Scan for the cell matching the given text and deliver its [x, y] coordinate at center. 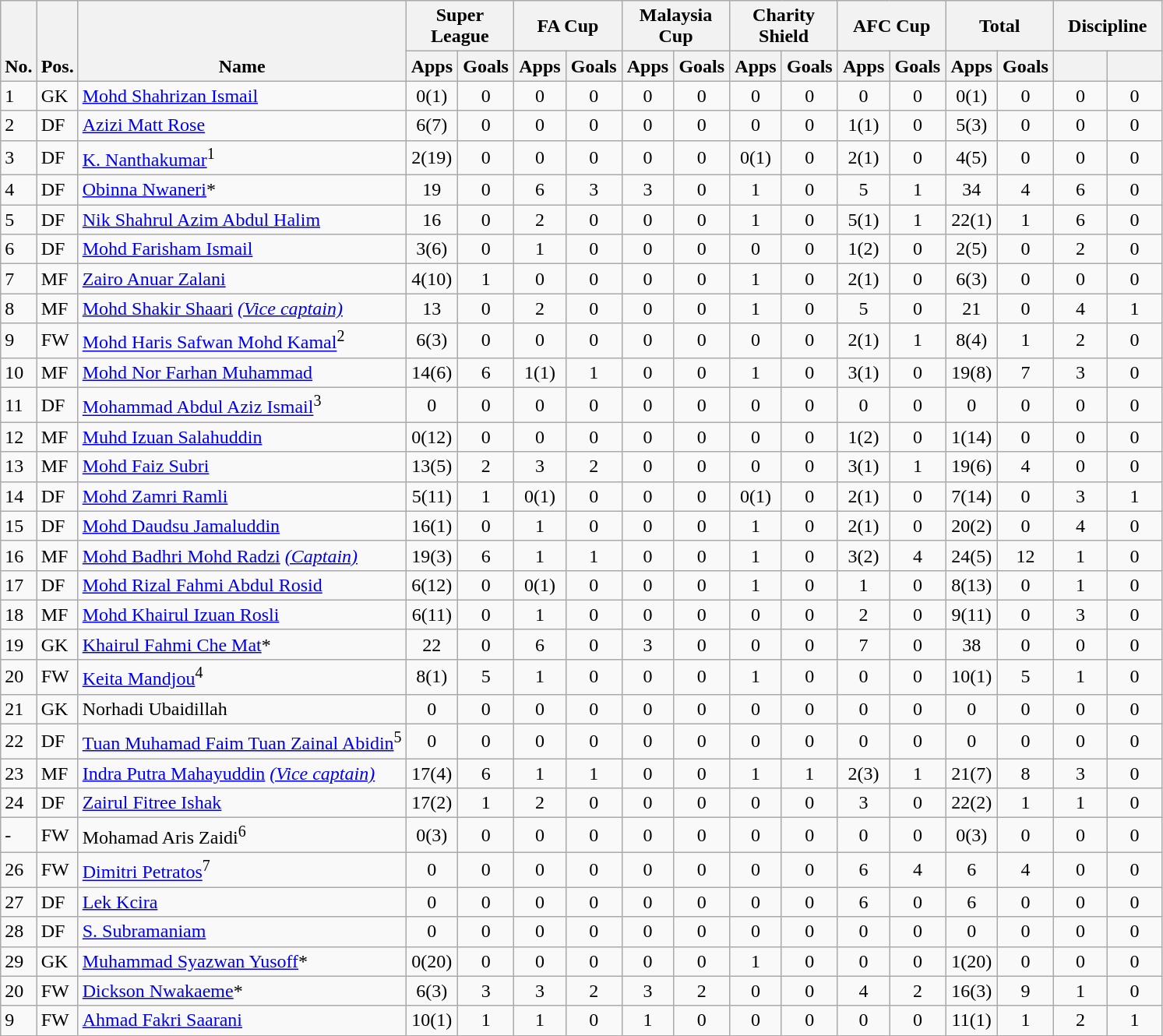
5(1) [863, 220]
19(6) [972, 467]
AFC Cup [891, 26]
Pos. [58, 41]
26 [19, 869]
Mohd Farisham Ismail [241, 249]
Dimitri Petratos7 [241, 869]
5(3) [972, 125]
Zairul Fitree Ishak [241, 803]
16(3) [972, 991]
Tuan Muhamad Faim Tuan Zainal Abidin5 [241, 742]
S. Subramaniam [241, 932]
21(7) [972, 773]
Nik Shahrul Azim Abdul Halim [241, 220]
8(1) [432, 678]
Mohd Rizal Fahmi Abdul Rosid [241, 585]
19(8) [972, 372]
17 [19, 585]
18 [19, 615]
Norhadi Ubaidillah [241, 709]
15 [19, 526]
23 [19, 773]
8(13) [972, 585]
1(20) [972, 961]
Malaysia Cup [676, 26]
14(6) [432, 372]
22(1) [972, 220]
Lek Kcira [241, 902]
24 [19, 803]
2(3) [863, 773]
17(2) [432, 803]
27 [19, 902]
Mohd Haris Safwan Mohd Kamal2 [241, 341]
29 [19, 961]
Obinna Nwaneri* [241, 190]
9(11) [972, 615]
1(14) [972, 437]
Mohd Faiz Subri [241, 467]
Muhd Izuan Salahuddin [241, 437]
No. [19, 41]
8(4) [972, 341]
Mohd Shahrizan Ismail [241, 96]
38 [972, 644]
Mohamad Aris Zaidi6 [241, 835]
6(11) [432, 615]
28 [19, 932]
10 [19, 372]
3(6) [432, 249]
13(5) [432, 467]
Mohd Daudsu Jamaluddin [241, 526]
2(5) [972, 249]
0(12) [432, 437]
4(10) [432, 279]
11 [19, 405]
Ahmad Fakri Saarani [241, 1020]
Mohd Nor Farhan Muhammad [241, 372]
2(19) [432, 157]
Indra Putra Mahayuddin (Vice captain) [241, 773]
Mohd Zamri Ramli [241, 496]
Khairul Fahmi Che Mat* [241, 644]
34 [972, 190]
5(11) [432, 496]
Charity Shield [784, 26]
0(20) [432, 961]
Total [1000, 26]
14 [19, 496]
22(2) [972, 803]
Keita Mandjou4 [241, 678]
16(1) [432, 526]
6(12) [432, 585]
K. Nanthakumar1 [241, 157]
Azizi Matt Rose [241, 125]
Super League [460, 26]
4(5) [972, 157]
24(5) [972, 555]
19(3) [432, 555]
Discipline [1108, 26]
Name [241, 41]
FA Cup [569, 26]
Mohammad Abdul Aziz Ismail3 [241, 405]
3(2) [863, 555]
7(14) [972, 496]
17(4) [432, 773]
Mohd Badhri Mohd Radzi (Captain) [241, 555]
20(2) [972, 526]
6(7) [432, 125]
Mohd Khairul Izuan Rosli [241, 615]
Mohd Shakir Shaari (Vice captain) [241, 308]
Dickson Nwakaeme* [241, 991]
Muhammad Syazwan Yusoff* [241, 961]
Zairo Anuar Zalani [241, 279]
11(1) [972, 1020]
- [19, 835]
